Pinpoint the cell where the given text exists, returning its [x, y] midpoint coordinate. 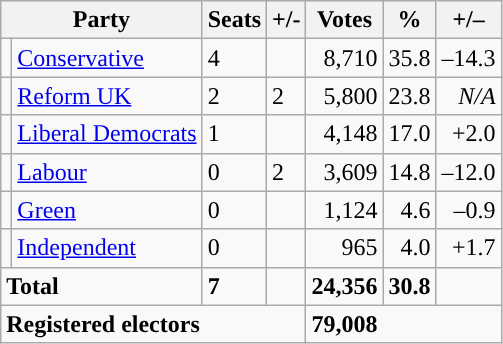
5,800 [344, 96]
Registered electors [154, 324]
35.8 [410, 58]
1,124 [344, 210]
4.0 [410, 248]
17.0 [410, 134]
N/A [468, 96]
4.6 [410, 210]
Party [102, 20]
Green [107, 210]
7 [234, 286]
8,710 [344, 58]
79,008 [404, 324]
Total [102, 286]
Conservative [107, 58]
Labour [107, 172]
4,148 [344, 134]
1 [234, 134]
+1.7 [468, 248]
Independent [107, 248]
+/- [286, 20]
+/– [468, 20]
Votes [344, 20]
+2.0 [468, 134]
14.8 [410, 172]
23.8 [410, 96]
30.8 [410, 286]
24,356 [344, 286]
Liberal Democrats [107, 134]
Seats [234, 20]
% [410, 20]
–14.3 [468, 58]
4 [234, 58]
Reform UK [107, 96]
–12.0 [468, 172]
3,609 [344, 172]
965 [344, 248]
–0.9 [468, 210]
